Detect which cell encompasses the target text, then output its [x, y] center coordinate. 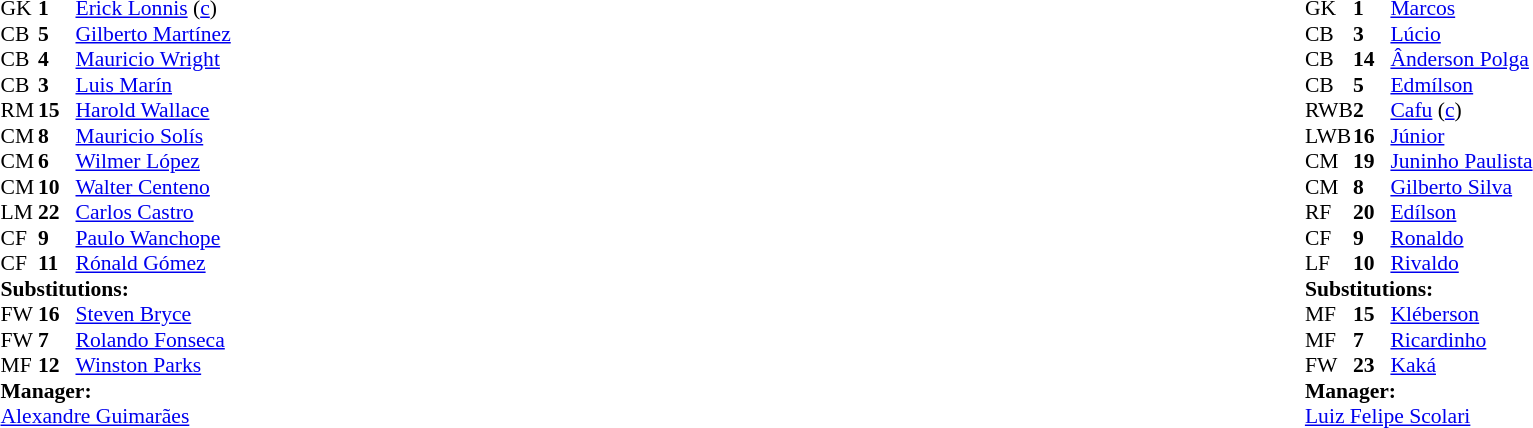
LWB [1329, 136]
Kléberson [1461, 315]
Rolando Fonseca [154, 340]
Gilberto Silva [1461, 187]
Ronaldo [1461, 238]
LM [19, 213]
Lúcio [1461, 34]
23 [1372, 365]
Juninho Paulista [1461, 161]
Edmílson [1461, 85]
Gilberto Martínez [154, 34]
Ricardinho [1461, 340]
Edílson [1461, 213]
Luis Marín [154, 85]
12 [57, 365]
Steven Bryce [154, 315]
Paulo Wanchope [154, 238]
14 [1372, 59]
RWB [1329, 111]
Walter Centeno [154, 187]
11 [57, 263]
Harold Wallace [154, 111]
6 [57, 161]
4 [57, 59]
Rónald Gómez [154, 263]
RM [19, 111]
Ânderson Polga [1461, 59]
Cafu (c) [1461, 111]
Mauricio Solís [154, 136]
Wilmer López [154, 161]
20 [1372, 213]
Rivaldo [1461, 263]
2 [1372, 111]
RF [1329, 213]
19 [1372, 161]
22 [57, 213]
Kaká [1461, 365]
Carlos Castro [154, 213]
Mauricio Wright [154, 59]
Winston Parks [154, 365]
Júnior [1461, 136]
LF [1329, 263]
